Pinpoint the cell where the given text exists, returning its [x, y] midpoint coordinate. 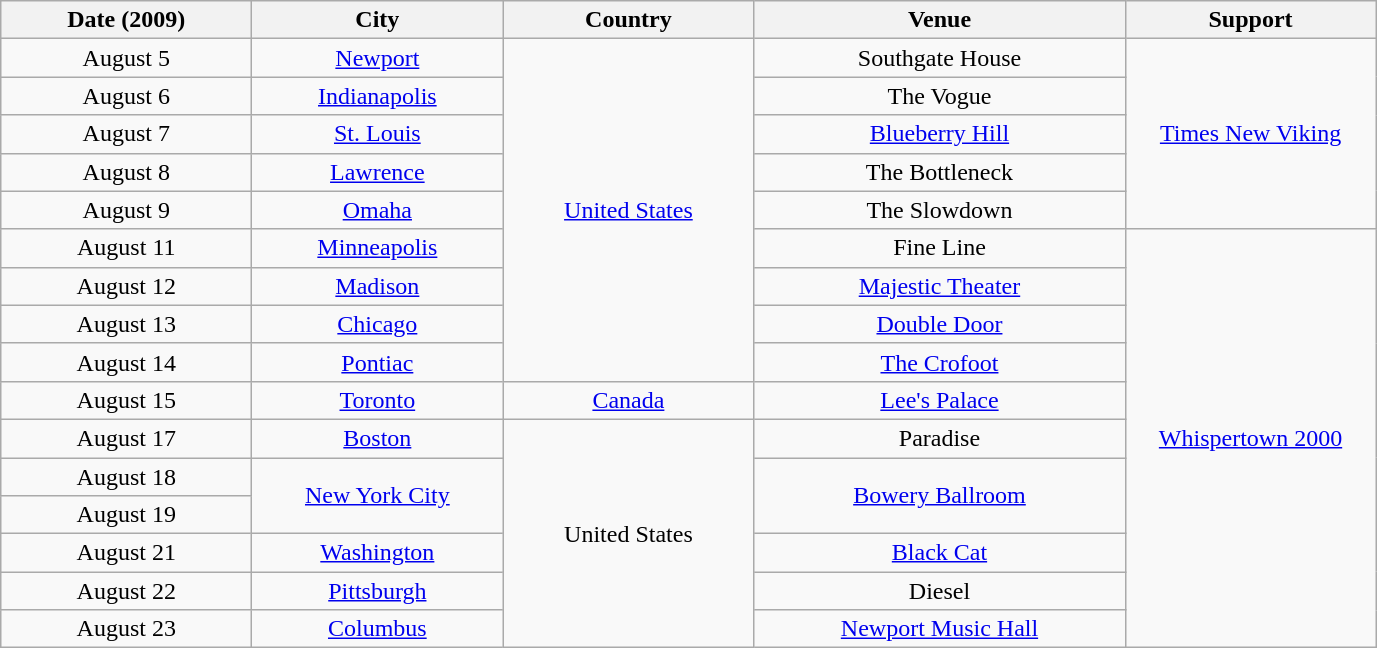
The Slowdown [940, 210]
Venue [940, 20]
Fine Line [940, 248]
Whispertown 2000 [1250, 438]
August 22 [126, 591]
Black Cat [940, 553]
August 23 [126, 629]
Omaha [378, 210]
Diesel [940, 591]
August 19 [126, 515]
Bowery Ballroom [940, 496]
Paradise [940, 438]
August 9 [126, 210]
The Bottleneck [940, 172]
August 7 [126, 134]
August 8 [126, 172]
Country [628, 20]
Minneapolis [378, 248]
August 11 [126, 248]
St. Louis [378, 134]
Boston [378, 438]
August 13 [126, 324]
Southgate House [940, 58]
Times New Viking [1250, 134]
Pittsburgh [378, 591]
August 6 [126, 96]
Double Door [940, 324]
The Crofoot [940, 362]
August 21 [126, 553]
Chicago [378, 324]
August 15 [126, 400]
Newport [378, 58]
New York City [378, 496]
Blueberry Hill [940, 134]
Pontiac [378, 362]
The Vogue [940, 96]
Majestic Theater [940, 286]
Madison [378, 286]
August 12 [126, 286]
Lawrence [378, 172]
August 5 [126, 58]
August 18 [126, 477]
Newport Music Hall [940, 629]
Lee's Palace [940, 400]
Date (2009) [126, 20]
Support [1250, 20]
Toronto [378, 400]
August 17 [126, 438]
City [378, 20]
Washington [378, 553]
Columbus [378, 629]
August 14 [126, 362]
Indianapolis [378, 96]
Canada [628, 400]
